Scan for the cell matching the given text and deliver its (x, y) coordinate at center. 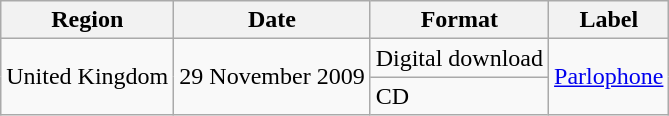
Format (459, 20)
Digital download (459, 58)
Region (88, 20)
Date (272, 20)
CD (459, 96)
Label (609, 20)
29 November 2009 (272, 77)
United Kingdom (88, 77)
Parlophone (609, 77)
